From the cell containing the given text, extract its center point as (X, Y) coordinate. 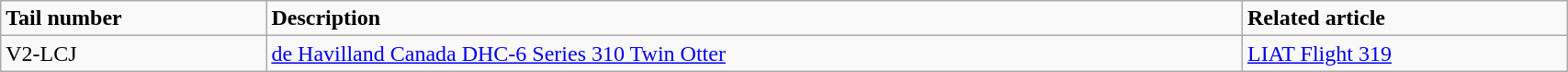
Description (755, 18)
Tail number (134, 18)
V2-LCJ (134, 54)
Related article (1405, 18)
de Havilland Canada DHC-6 Series 310 Twin Otter (755, 54)
LIAT Flight 319 (1405, 54)
